Determine the (X, Y) coordinate at the center of the cell enclosing the given text.  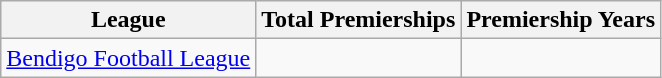
Premiership Years (561, 20)
Bendigo Football League (128, 58)
Total Premierships (358, 20)
League (128, 20)
